Capture the cell that displays the provided text and extract its [X, Y] central coordinate. 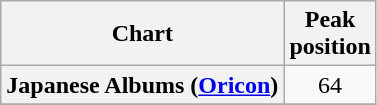
Japanese Albums (Oricon) [142, 85]
64 [330, 85]
Peakposition [330, 34]
Chart [142, 34]
